Search for the cell housing the specified text and yield its [X, Y] center coordinate. 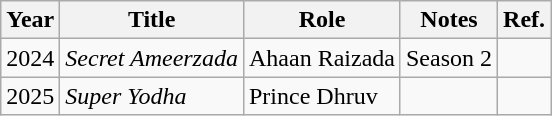
2024 [30, 58]
Season 2 [448, 58]
Secret Ameerzada [152, 58]
Year [30, 20]
Ref. [524, 20]
Ahaan Raizada [322, 58]
Title [152, 20]
Prince Dhruv [322, 96]
Role [322, 20]
Super Yodha [152, 96]
Notes [448, 20]
2025 [30, 96]
